Output the (x, y) coordinate of the center of the cell containing the given text.  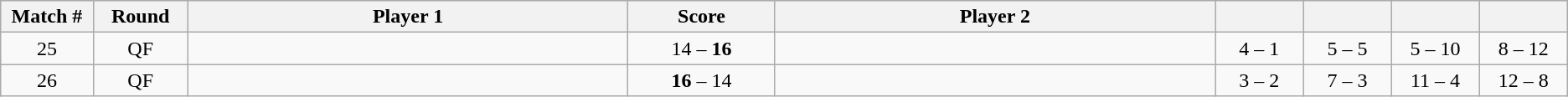
16 – 14 (702, 80)
5 – 5 (1347, 48)
3 – 2 (1260, 80)
5 – 10 (1436, 48)
Score (702, 17)
25 (47, 48)
12 – 8 (1523, 80)
8 – 12 (1523, 48)
Player 1 (408, 17)
11 – 4 (1436, 80)
Player 2 (995, 17)
26 (47, 80)
7 – 3 (1347, 80)
4 – 1 (1260, 48)
14 – 16 (702, 48)
Round (141, 17)
Match # (47, 17)
